Determine the [X, Y] coordinate at the center of the cell enclosing the given text.  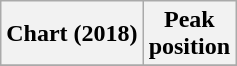
Peakposition [189, 34]
Chart (2018) [72, 34]
